Return [X, Y] of the center of cell containing provided text 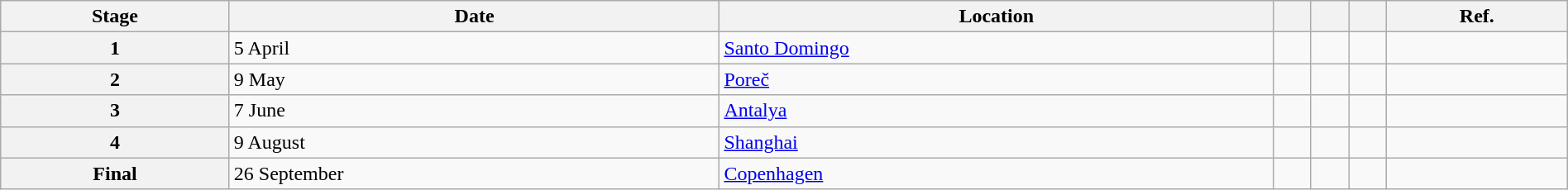
9 May [475, 79]
Stage [116, 17]
1 [116, 48]
9 August [475, 142]
3 [116, 111]
Antalya [997, 111]
Final [116, 173]
Ref. [1477, 17]
4 [116, 142]
26 September [475, 173]
2 [116, 79]
Santo Domingo [997, 48]
Shanghai [997, 142]
Location [997, 17]
5 April [475, 48]
Copenhagen [997, 173]
7 June [475, 111]
Poreč [997, 79]
Date [475, 17]
